Scan for the cell matching the given text and deliver its (X, Y) coordinate at center. 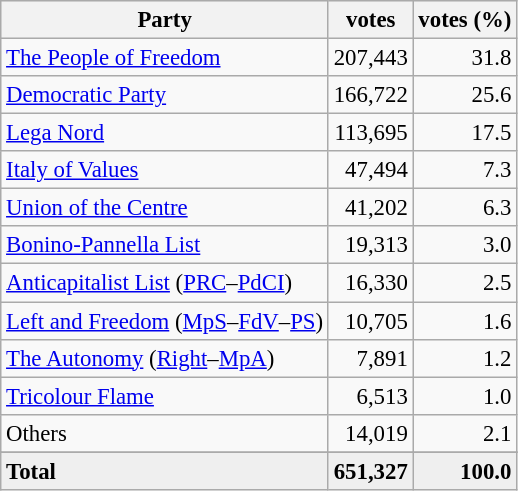
6,513 (370, 396)
Left and Freedom (MpS–FdV–PS) (165, 321)
Italy of Values (165, 170)
7,891 (370, 358)
The People of Freedom (165, 58)
47,494 (370, 170)
19,313 (370, 245)
Others (165, 433)
207,443 (370, 58)
166,722 (370, 95)
Union of the Centre (165, 208)
16,330 (370, 283)
17.5 (465, 133)
Tricolour Flame (165, 396)
100.0 (465, 471)
651,327 (370, 471)
6.3 (465, 208)
1.2 (465, 358)
41,202 (370, 208)
3.0 (465, 245)
votes (%) (465, 20)
25.6 (465, 95)
votes (370, 20)
Bonino-Pannella List (165, 245)
Total (165, 471)
Democratic Party (165, 95)
Party (165, 20)
2.1 (465, 433)
31.8 (465, 58)
1.0 (465, 396)
113,695 (370, 133)
7.3 (465, 170)
14,019 (370, 433)
Lega Nord (165, 133)
1.6 (465, 321)
The Autonomy (Right–MpA) (165, 358)
Anticapitalist List (PRC–PdCI) (165, 283)
2.5 (465, 283)
10,705 (370, 321)
